Extract the (X, Y) coordinate from the center of the cell holding the provided text.  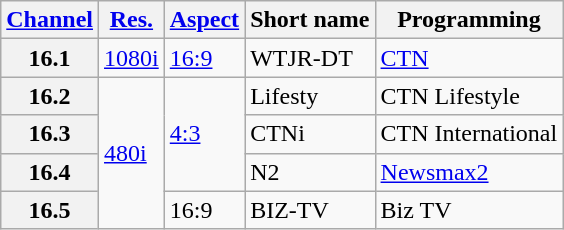
BIZ-TV (310, 210)
Programming (469, 20)
Short name (310, 20)
Res. (132, 20)
Newsmax2 (469, 172)
16.1 (50, 58)
WTJR-DT (310, 58)
CTNi (310, 134)
4:3 (204, 134)
Biz TV (469, 210)
N2 (310, 172)
Lifesty (310, 96)
16.3 (50, 134)
CTN International (469, 134)
Channel (50, 20)
CTN (469, 58)
1080i (132, 58)
Aspect (204, 20)
16.5 (50, 210)
16.4 (50, 172)
CTN Lifestyle (469, 96)
16.2 (50, 96)
480i (132, 153)
